Identify which cell holds the provided text, then report its (X, Y) central coordinate. 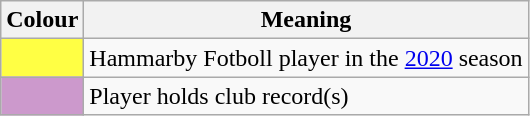
Meaning (306, 20)
Colour (42, 20)
Player holds club record(s) (306, 96)
Hammarby Fotboll player in the 2020 season (306, 58)
